Provide the (X, Y) coordinate of the cell's center where the given text is located.  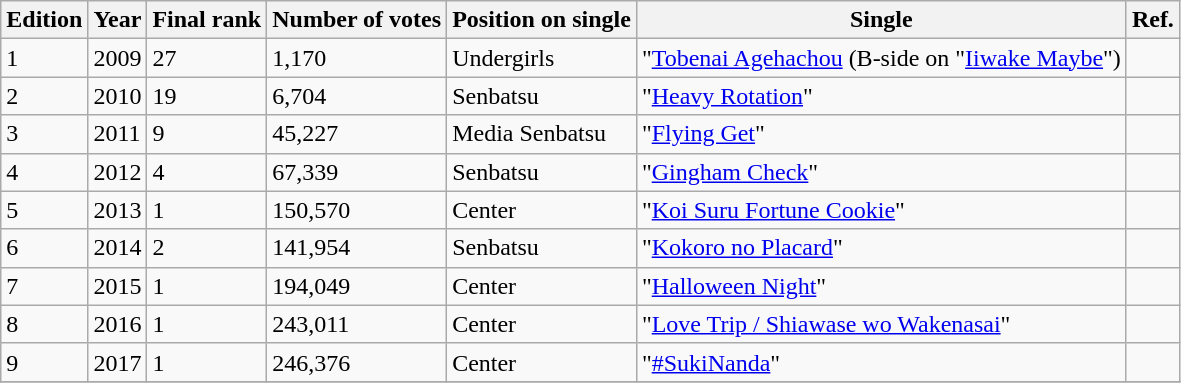
"Flying Get" (881, 134)
1,170 (357, 58)
"Love Trip / Shiawase wo Wakenasai" (881, 324)
67,339 (357, 172)
"Heavy Rotation" (881, 96)
141,954 (357, 248)
Undergirls (542, 58)
2011 (118, 134)
Single (881, 20)
150,570 (357, 210)
Edition (44, 20)
"#SukiNanda" (881, 362)
2013 (118, 210)
2014 (118, 248)
45,227 (357, 134)
27 (207, 58)
"Gingham Check" (881, 172)
19 (207, 96)
2012 (118, 172)
6,704 (357, 96)
2015 (118, 286)
Number of votes (357, 20)
Position on single (542, 20)
"Kokoro no Placard" (881, 248)
8 (44, 324)
243,011 (357, 324)
2010 (118, 96)
246,376 (357, 362)
"Halloween Night" (881, 286)
7 (44, 286)
"Koi Suru Fortune Cookie" (881, 210)
5 (44, 210)
194,049 (357, 286)
Year (118, 20)
"Tobenai Agehachou (B-side on "Iiwake Maybe") (881, 58)
Ref. (1152, 20)
Final rank (207, 20)
2009 (118, 58)
2016 (118, 324)
Media Senbatsu (542, 134)
6 (44, 248)
2017 (118, 362)
3 (44, 134)
